Determine the [x, y] coordinate at the center of the cell enclosing the given text.  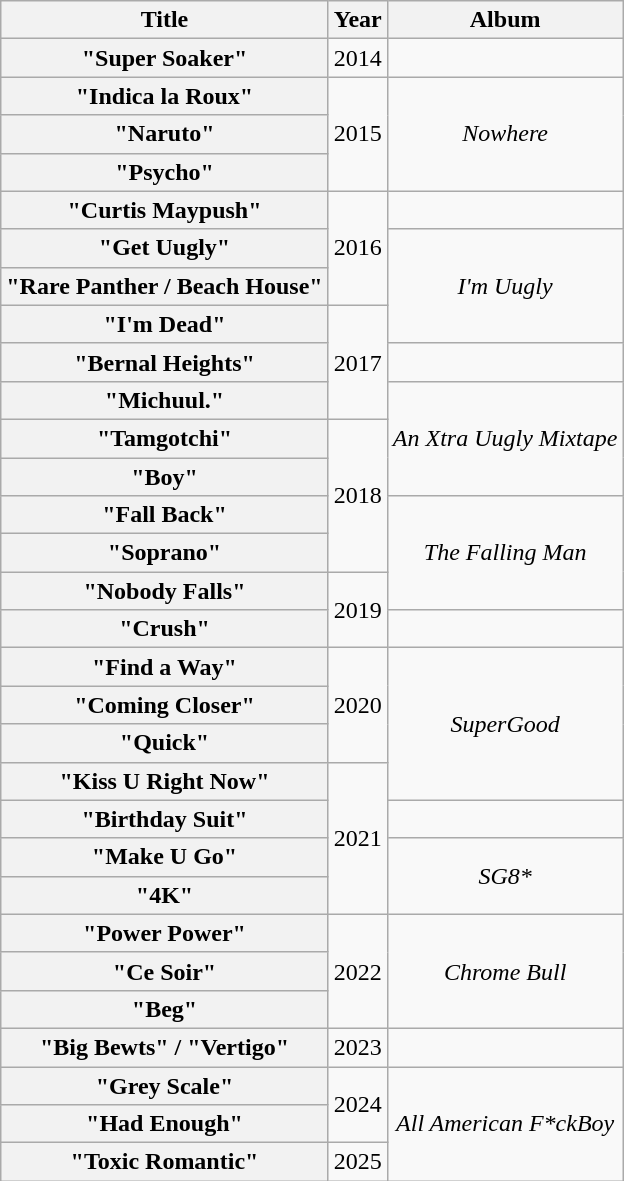
"Grey Scale" [164, 1085]
SG8* [505, 876]
"Toxic Romantic" [164, 1162]
2014 [358, 58]
2019 [358, 610]
"Beg" [164, 1009]
"Boy" [164, 477]
2016 [358, 248]
"Psycho" [164, 172]
"Soprano" [164, 553]
"Power Power" [164, 933]
"I'm Dead" [164, 324]
"Get Uugly" [164, 248]
SuperGood [505, 724]
2020 [358, 705]
"Birthday Suit" [164, 819]
"Fall Back" [164, 515]
"Tamgotchi" [164, 438]
Year [358, 20]
Album [505, 20]
2024 [358, 1104]
I'm Uugly [505, 286]
2022 [358, 971]
Nowhere [505, 134]
"Rare Panther / Beach House" [164, 286]
The Falling Man [505, 553]
"Make U Go" [164, 857]
2021 [358, 838]
2015 [358, 134]
"Ce Soir" [164, 971]
"Quick" [164, 743]
"Super Soaker" [164, 58]
"Curtis Maypush" [164, 210]
Title [164, 20]
"Kiss U Right Now" [164, 781]
"Indica la Roux" [164, 96]
"4K" [164, 895]
2025 [358, 1162]
"Nobody Falls" [164, 591]
"Naruto" [164, 134]
"Had Enough" [164, 1124]
"Big Bewts" / "Vertigo" [164, 1047]
2018 [358, 495]
All American F*ckBoy [505, 1123]
"Find a Way" [164, 667]
An Xtra Uugly Mixtape [505, 438]
"Bernal Heights" [164, 362]
2017 [358, 362]
"Michuul." [164, 400]
Chrome Bull [505, 971]
"Coming Closer" [164, 705]
2023 [358, 1047]
"Crush" [164, 629]
